Provide the (x, y) coordinate of the cell's center where the given text is located.  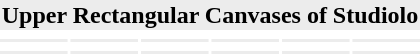
Upper Rectangular Canvases of Studiolo (210, 15)
